From the cell containing the given text, extract its center point as (X, Y) coordinate. 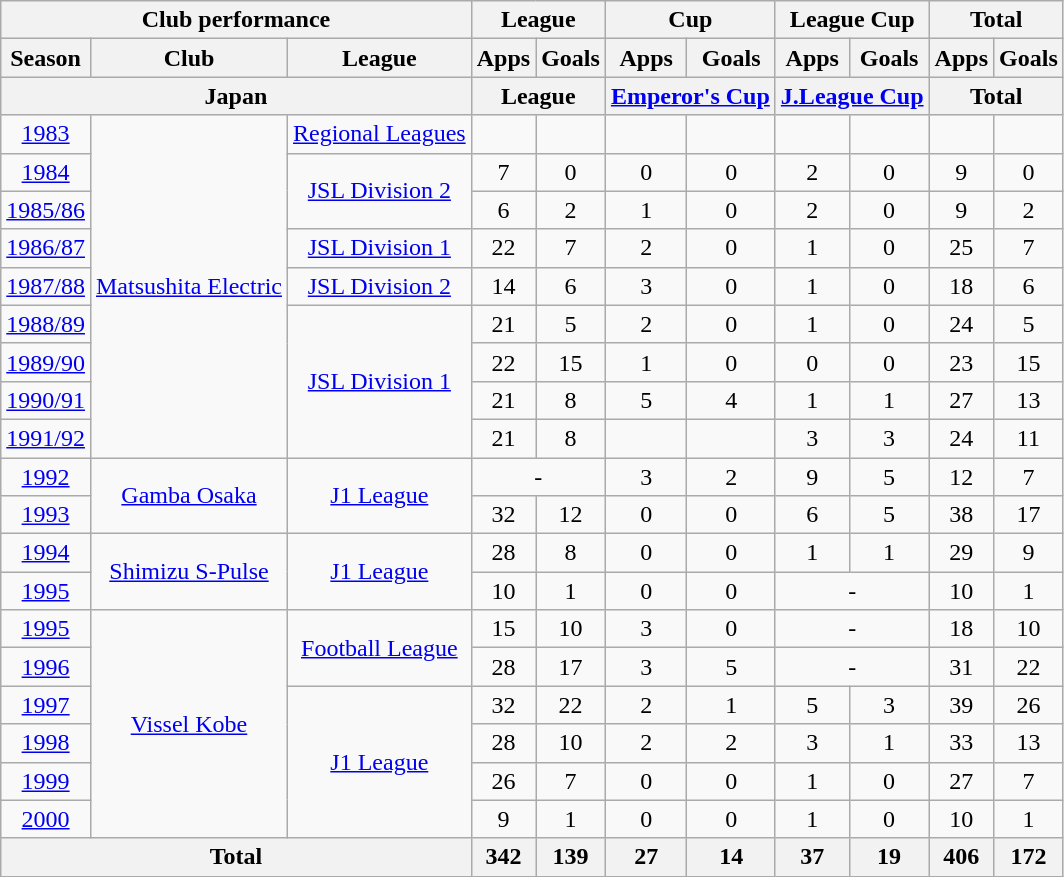
J.League Cup (852, 96)
23 (961, 362)
1992 (46, 477)
172 (1029, 857)
25 (961, 248)
Season (46, 58)
31 (961, 667)
Emperor's Cup (690, 96)
19 (889, 857)
Cup (690, 20)
33 (961, 743)
1994 (46, 553)
1989/90 (46, 362)
39 (961, 705)
Shimizu S-Pulse (188, 572)
Club (188, 58)
1996 (46, 667)
1984 (46, 172)
37 (812, 857)
2000 (46, 819)
1987/88 (46, 286)
29 (961, 553)
1986/87 (46, 248)
4 (731, 400)
1991/92 (46, 438)
1998 (46, 743)
Regional Leagues (380, 134)
1990/91 (46, 400)
Club performance (236, 20)
Japan (236, 96)
11 (1029, 438)
Vissel Kobe (188, 724)
Gamba Osaka (188, 496)
1999 (46, 781)
38 (961, 515)
Football League (380, 648)
1993 (46, 515)
1983 (46, 134)
1997 (46, 705)
342 (503, 857)
1985/86 (46, 210)
406 (961, 857)
League Cup (852, 20)
1988/89 (46, 324)
Matsushita Electric (188, 286)
139 (571, 857)
